Return [X, Y] of the center of cell containing provided text 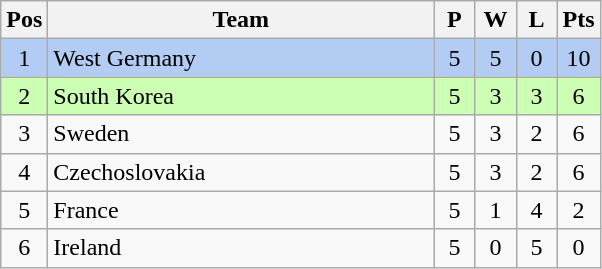
Ireland [241, 248]
Team [241, 20]
Pos [24, 20]
W [496, 20]
10 [578, 58]
West Germany [241, 58]
L [536, 20]
Sweden [241, 134]
France [241, 210]
P [454, 20]
Czechoslovakia [241, 172]
Pts [578, 20]
South Korea [241, 96]
